Scan for the cell matching the given text and deliver its (x, y) coordinate at center. 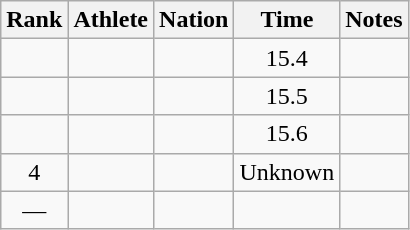
15.5 (287, 96)
Athlete (111, 20)
Nation (194, 20)
15.6 (287, 134)
— (34, 210)
Rank (34, 20)
Notes (374, 20)
Time (287, 20)
4 (34, 172)
Unknown (287, 172)
15.4 (287, 58)
